Output the (x, y) coordinate of the center of the cell containing the given text.  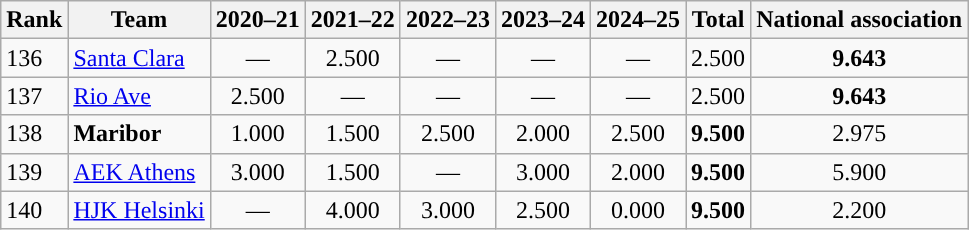
National association (860, 20)
4.000 (352, 210)
140 (34, 210)
2023–24 (542, 20)
2020–21 (258, 20)
Santa Clara (139, 58)
Team (139, 20)
137 (34, 96)
136 (34, 58)
Rio Ave (139, 96)
AEK Athens (139, 172)
HJK Helsinki (139, 210)
Rank (34, 20)
2.975 (860, 134)
139 (34, 172)
0.000 (638, 210)
1.000 (258, 134)
2021–22 (352, 20)
2.200 (860, 210)
5.900 (860, 172)
2024–25 (638, 20)
2022–23 (448, 20)
Total (718, 20)
Maribor (139, 134)
138 (34, 134)
